Return (x, y) of the center of cell containing provided text 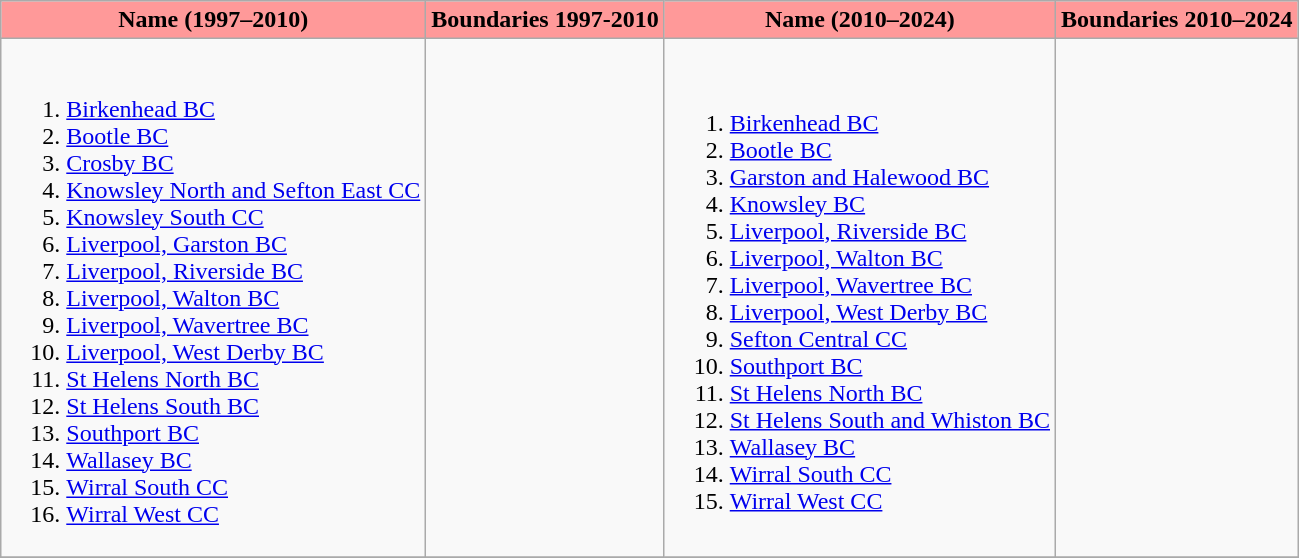
Boundaries 2010–2024 (1177, 20)
Boundaries 1997-2010 (545, 20)
Name (2010–2024) (860, 20)
Name (1997–2010) (214, 20)
